Return [x, y] of the center of cell containing provided text 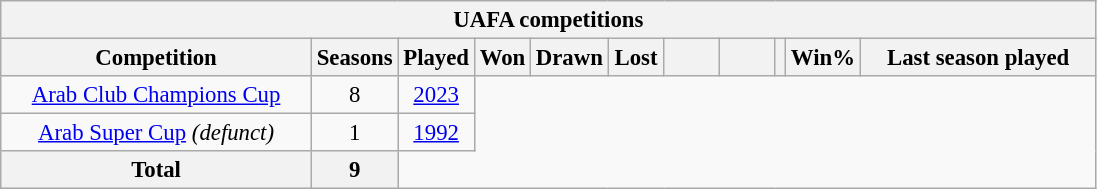
Arab Club Champions Cup [156, 95]
Total [156, 170]
Played [436, 58]
9 [354, 170]
Win% [824, 58]
1992 [436, 133]
Won [502, 58]
UAFA competitions [548, 20]
2023 [436, 95]
Last season played [978, 58]
Arab Super Cup (defunct) [156, 133]
Drawn [570, 58]
Lost [636, 58]
Seasons [354, 58]
Competition [156, 58]
1 [354, 133]
8 [354, 95]
